Detect which cell encompasses the target text, then output its [x, y] center coordinate. 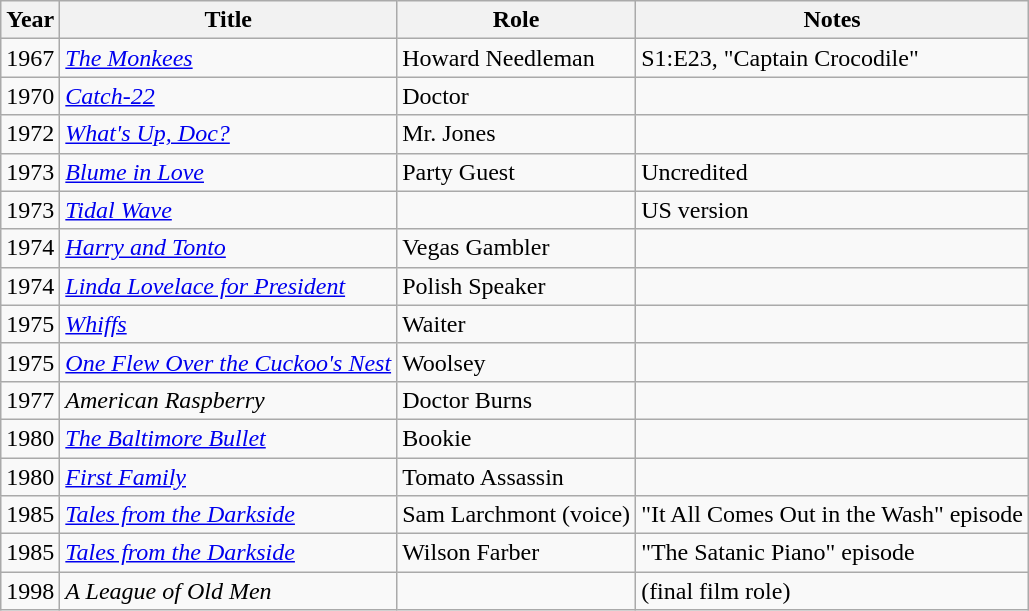
Tidal Wave [228, 210]
The Baltimore Bullet [228, 438]
Doctor [516, 96]
Blume in Love [228, 172]
Role [516, 20]
Wilson Farber [516, 553]
Harry and Tonto [228, 248]
Vegas Gambler [516, 248]
A League of Old Men [228, 591]
1970 [30, 96]
Catch-22 [228, 96]
Party Guest [516, 172]
US version [832, 210]
Bookie [516, 438]
Doctor Burns [516, 400]
"It All Comes Out in the Wash" episode [832, 515]
Year [30, 20]
Tomato Assassin [516, 477]
Woolsey [516, 362]
One Flew Over the Cuckoo's Nest [228, 362]
Linda Lovelace for President [228, 286]
American Raspberry [228, 400]
S1:E23, "Captain Crocodile" [832, 58]
Sam Larchmont (voice) [516, 515]
The Monkees [228, 58]
1998 [30, 591]
Title [228, 20]
First Family [228, 477]
1967 [30, 58]
What's Up, Doc? [228, 134]
1972 [30, 134]
Uncredited [832, 172]
Polish Speaker [516, 286]
(final film role) [832, 591]
1977 [30, 400]
Waiter [516, 324]
Mr. Jones [516, 134]
Howard Needleman [516, 58]
Whiffs [228, 324]
"The Satanic Piano" episode [832, 553]
Notes [832, 20]
